Pinpoint the cell where the given text exists, returning its [x, y] midpoint coordinate. 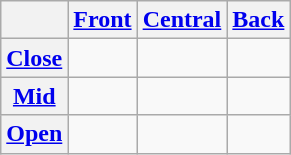
Open [34, 134]
Front [102, 20]
Back [258, 20]
Central [182, 20]
Mid [34, 96]
Close [34, 58]
